Extract the (x, y) coordinate from the center of the cell holding the provided text.  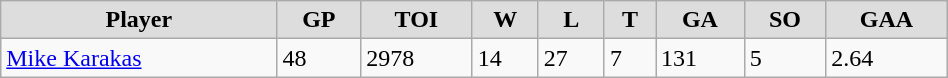
48 (319, 58)
14 (505, 58)
GA (700, 20)
2978 (416, 58)
Mike Karakas (139, 58)
TOI (416, 20)
GP (319, 20)
SO (784, 20)
5 (784, 58)
7 (630, 58)
2.64 (887, 58)
Player (139, 20)
27 (571, 58)
T (630, 20)
L (571, 20)
W (505, 20)
GAA (887, 20)
131 (700, 58)
